Determine the (x, y) coordinate at the center of the cell enclosing the given text.  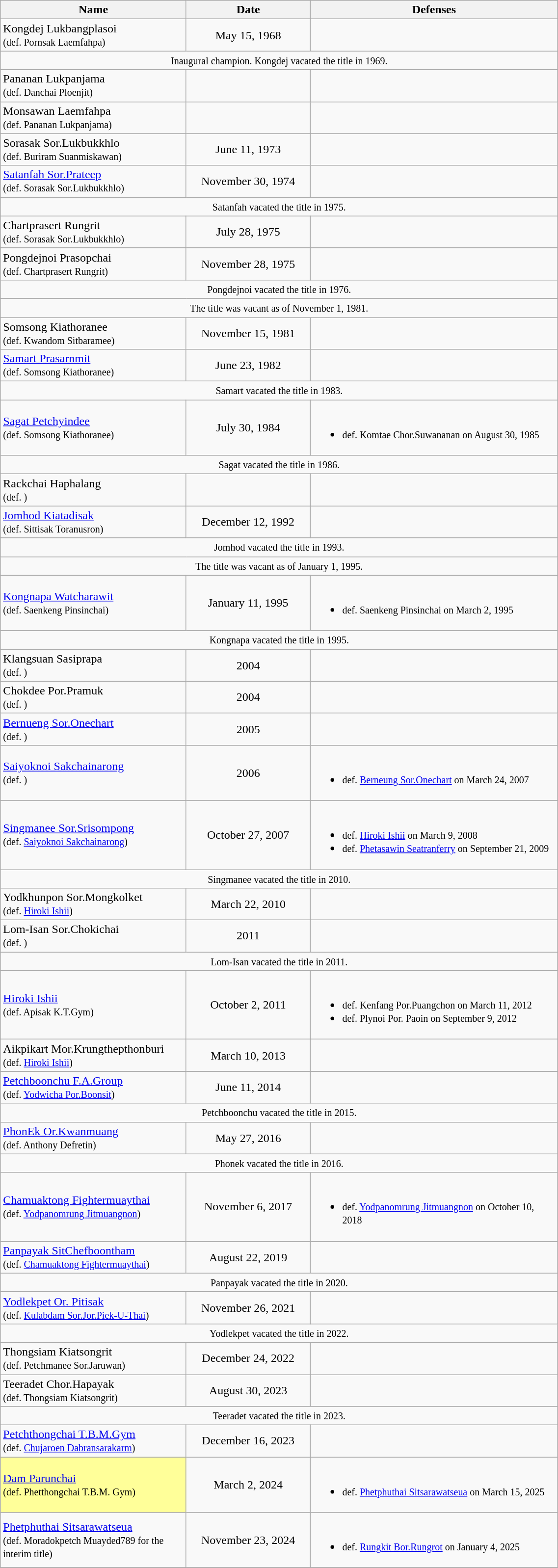
Thongsiam Kiatsongrit (def. Petchmanee Sor.Jaruwan) (93, 1358)
Chartprasert Rungrit (def. Sorasak Sor.Lukbukkhlo) (93, 232)
Yodlekpet Or. Pitisak(def. Kulabdam Sor.Jor.Piek-U-Thai) (93, 1307)
Panpayak vacated the title in 2020. (279, 1282)
2005 (248, 729)
The title was vacant as of January 1, 1995. (279, 566)
Petchboonchu F.A.Group(def. Yodwicha Por.Boonsit) (93, 1088)
Inaugural champion. Kongdej vacated the title in 1969. (279, 60)
December 16, 2023 (248, 1441)
2011 (248, 936)
Yodkhunpon Sor.Mongkolket (def. Hiroki Ishii) (93, 904)
Samart vacated the title in 1983. (279, 391)
def. Hiroki Ishii on March 9, 2008def. Phetasawin Seatranferry on September 21, 2009 (434, 835)
December 24, 2022 (248, 1358)
Defenses (434, 10)
def. Saenkeng Pinsinchai on March 2, 1995 (434, 603)
def. Yodpanomrung Jitmuangnon on October 10, 2018 (434, 1207)
November 6, 2017 (248, 1207)
def. Komtae Chor.Suwananan on August 30, 1985 (434, 428)
Monsawan Laemfahpa (def. Pananan Lukpanjama) (93, 118)
Rackchai Haphalang (def. ) (93, 490)
Teeradet vacated the title in 2023. (279, 1416)
Kongdej Lukbangplasoi(def. Pornsak Laemfahpa) (93, 35)
Sagat Petchyindee (def. Somsong Kiathoranee) (93, 428)
Klangsuan Sasiprapa (def. ) (93, 665)
November 28, 1975 (248, 264)
def. Phetphuthai Sitsarawatseua on March 15, 2025 (434, 1485)
June 23, 1982 (248, 365)
August 30, 2023 (248, 1390)
October 27, 2007 (248, 835)
Jomhod Kiatadisak (def. Sittisak Toranusron) (93, 522)
Samart Prasarnmit (def. Somsong Kiathoranee) (93, 365)
Saiyoknoi Sakchainarong (def. ) (93, 772)
def. Berneung Sor.Onechart on March 24, 2007 (434, 772)
May 15, 1968 (248, 35)
Hiroki Ishii (def. Apisak K.T.Gym) (93, 1005)
Satanfah Sor.Prateep (def. Sorasak Sor.Lukbukkhlo) (93, 182)
Sorasak Sor.Lukbukkhlo (def. Buriram Suanmiskawan) (93, 149)
July 28, 1975 (248, 232)
Aikpikart Mor.Krungthepthonburi(def. Hiroki Ishii) (93, 1055)
Kongnapa vacated the title in 1995. (279, 640)
March 10, 2013 (248, 1055)
November 15, 1981 (248, 333)
Panpayak SitChefboontham(def. Chamuaktong Fightermuaythai) (93, 1257)
January 11, 1995 (248, 603)
Satanfah vacated the title in 1975. (279, 207)
May 27, 2016 (248, 1138)
Jomhod vacated the title in 1993. (279, 547)
Somsong Kiathoranee (def. Kwandom Sitbaramee) (93, 333)
March 22, 2010 (248, 904)
Lom-Isan Sor.Chokichai (def. ) (93, 936)
Date (248, 10)
Sagat vacated the title in 1986. (279, 465)
Petchthongchai T.B.M.Gym (def. Chujaroen Dabransarakarm) (93, 1441)
Phetphuthai Sitsarawatseua (def. Moradokpetch Muayded789 for the interim title) (93, 1540)
2006 (248, 772)
The title was vacant as of November 1, 1981. (279, 308)
August 22, 2019 (248, 1257)
Lom-Isan vacated the title in 2011. (279, 961)
Teeradet Chor.Hapayak (def. Thongsiam Kiatsongrit) (93, 1390)
Bernueng Sor.Onechart (def. ) (93, 729)
November 26, 2021 (248, 1307)
Chamuaktong Fightermuaythai(def. Yodpanomrung Jitmuangnon) (93, 1207)
Singmanee vacated the title in 2010. (279, 879)
July 30, 1984 (248, 428)
def. Rungkit Bor.Rungrot on January 4, 2025 (434, 1540)
Singmanee Sor.Srisompong (def. Saiyoknoi Sakchainarong) (93, 835)
Phonek vacated the title in 2016. (279, 1163)
December 12, 1992 (248, 522)
Petchboonchu vacated the title in 2015. (279, 1113)
Pongdejnoi vacated the title in 1976. (279, 289)
March 2, 2024 (248, 1485)
Pananan Lukpanjama (def. Danchai Ploenjit) (93, 85)
October 2, 2011 (248, 1005)
Dam Parunchai (def. Phetthongchai T.B.M. Gym) (93, 1485)
Kongnapa Watcharawit (def. Saenkeng Pinsinchai) (93, 603)
Yodlekpet vacated the title in 2022. (279, 1333)
def. Kenfang Por.Puangchon on March 11, 2012def. Plynoi Por. Paoin on September 9, 2012 (434, 1005)
Name (93, 10)
November 23, 2024 (248, 1540)
June 11, 1973 (248, 149)
PhonEk Or.Kwanmuang(def. Anthony Defretin) (93, 1138)
Chokdee Por.Pramuk (def. ) (93, 697)
June 11, 2014 (248, 1088)
Pongdejnoi Prasopchai (def. Chartprasert Rungrit) (93, 264)
November 30, 1974 (248, 182)
